Locate the cell with the specified text and output its [X, Y] center coordinate. 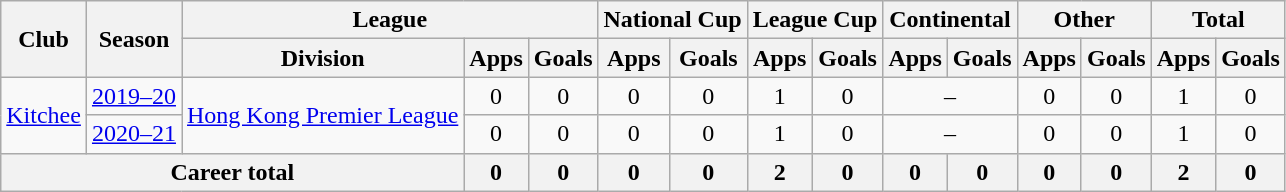
Continental [950, 20]
Other [1084, 20]
League [390, 20]
Season [134, 39]
National Cup [672, 20]
Career total [232, 172]
Total [1218, 20]
Club [44, 39]
Kitchee [44, 115]
2020–21 [134, 134]
Hong Kong Premier League [323, 115]
League Cup [815, 20]
2019–20 [134, 96]
Division [323, 58]
